Pinpoint the cell where the given text exists, returning its [X, Y] midpoint coordinate. 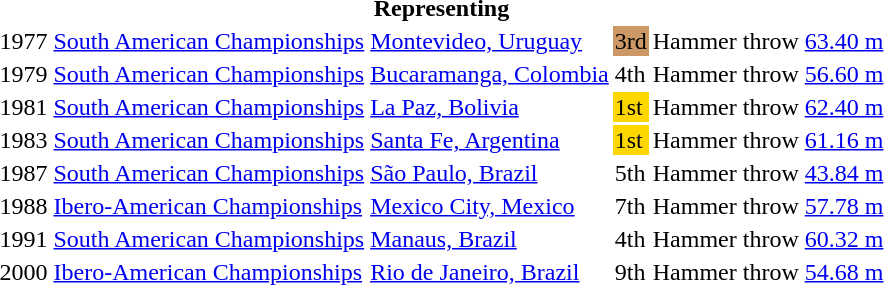
Manaus, Brazil [490, 239]
São Paulo, Brazil [490, 173]
5th [630, 173]
Mexico City, Mexico [490, 206]
3rd [630, 41]
Montevideo, Uruguay [490, 41]
La Paz, Bolivia [490, 107]
Ibero-American Championships [209, 206]
Santa Fe, Argentina [490, 140]
Bucaramanga, Colombia [490, 74]
7th [630, 206]
